Find where the given text appears and provide that cell's center as [X, Y] coordinate. 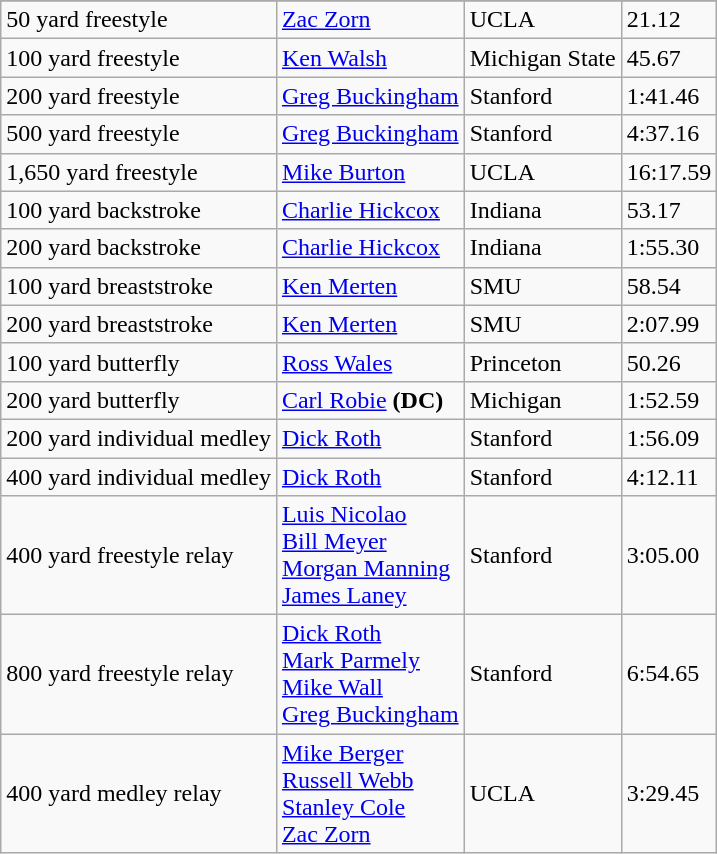
1:52.59 [669, 400]
4:12.11 [669, 477]
21.12 [669, 20]
400 yard medley relay [139, 794]
53.17 [669, 210]
45.67 [669, 58]
Luis NicolaoBill MeyerMorgan ManningJames Laney [370, 556]
100 yard backstroke [139, 210]
1:41.46 [669, 96]
Carl Robie (DC) [370, 400]
100 yard breaststroke [139, 286]
2:07.99 [669, 324]
Ross Wales [370, 362]
100 yard butterfly [139, 362]
Princeton [542, 362]
4:37.16 [669, 134]
1:56.09 [669, 438]
3:29.45 [669, 794]
Zac Zorn [370, 20]
Ken Walsh [370, 58]
1,650 yard freestyle [139, 172]
6:54.65 [669, 674]
Michigan State [542, 58]
1:55.30 [669, 248]
Mike Burton [370, 172]
100 yard freestyle [139, 58]
Dick RothMark ParmelyMike WallGreg Buckingham [370, 674]
50.26 [669, 362]
Michigan [542, 400]
200 yard freestyle [139, 96]
Mike BergerRussell WebbStanley ColeZac Zorn [370, 794]
400 yard individual medley [139, 477]
500 yard freestyle [139, 134]
200 yard breaststroke [139, 324]
200 yard butterfly [139, 400]
200 yard individual medley [139, 438]
400 yard freestyle relay [139, 556]
58.54 [669, 286]
50 yard freestyle [139, 20]
16:17.59 [669, 172]
800 yard freestyle relay [139, 674]
200 yard backstroke [139, 248]
3:05.00 [669, 556]
